Capture the cell that displays the provided text and extract its (X, Y) central coordinate. 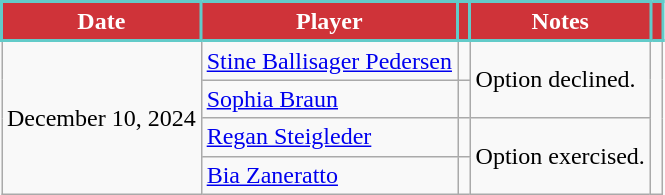
Date (102, 22)
Option exercised. (560, 156)
Sophia Braun (329, 99)
Regan Steigleder (329, 137)
Option declined. (560, 80)
Notes (560, 22)
Stine Ballisager Pedersen (329, 60)
Bia Zaneratto (329, 175)
December 10, 2024 (102, 118)
Player (329, 22)
